Pinpoint the cell where the given text exists, returning its [X, Y] midpoint coordinate. 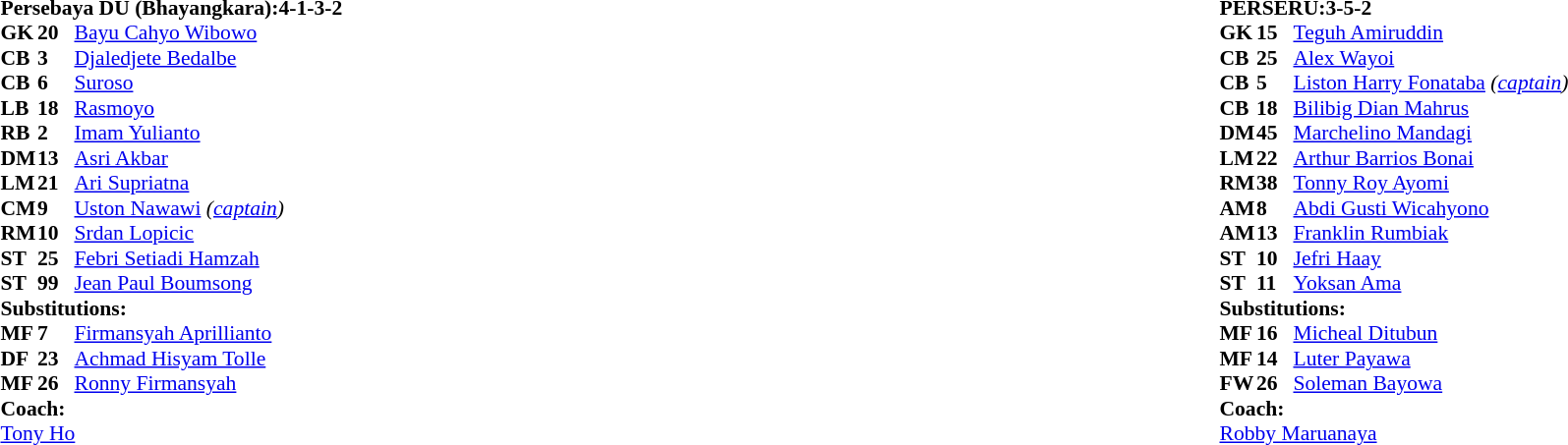
5 [1275, 83]
Bayu Cahyo Wibowo [208, 32]
9 [56, 208]
Alex Wayoi [1430, 58]
45 [1275, 133]
Djaledjete Bedalbe [208, 58]
Febri Setiadi Hamzah [208, 258]
14 [1275, 359]
Soleman Bayowa [1430, 384]
21 [56, 184]
Abdi Gusti Wicahyono [1430, 208]
2 [56, 133]
7 [56, 333]
Suroso [208, 83]
20 [56, 32]
Uston Nawawi (captain) [208, 208]
6 [56, 83]
Achmad Hisyam Tolle [208, 359]
Marchelino Mandagi [1430, 133]
Yoksan Ama [1430, 284]
Tonny Roy Ayomi [1430, 184]
Jean Paul Boumsong [208, 284]
Firmansyah Aprillianto [208, 333]
3 [56, 58]
Jefri Haay [1430, 258]
11 [1275, 284]
FW [1238, 384]
Micheal Ditubun [1430, 333]
15 [1275, 32]
99 [56, 284]
8 [1275, 208]
23 [56, 359]
Luter Payawa [1430, 359]
Asri Akbar [208, 158]
Ari Supriatna [208, 184]
22 [1275, 158]
DF [19, 359]
LB [19, 108]
Liston Harry Fonataba (captain) [1430, 83]
Imam Yulianto [208, 133]
Arthur Barrios Bonai [1430, 158]
Rasmoyo [208, 108]
CM [19, 208]
RB [19, 133]
Ronny Firmansyah [208, 384]
Teguh Amiruddin [1430, 32]
38 [1275, 184]
Bilibig Dian Mahrus [1430, 108]
Franklin Rumbiak [1430, 233]
Srdan Lopicic [208, 233]
16 [1275, 333]
